Output the [x, y] coordinate of the center of the cell containing the given text.  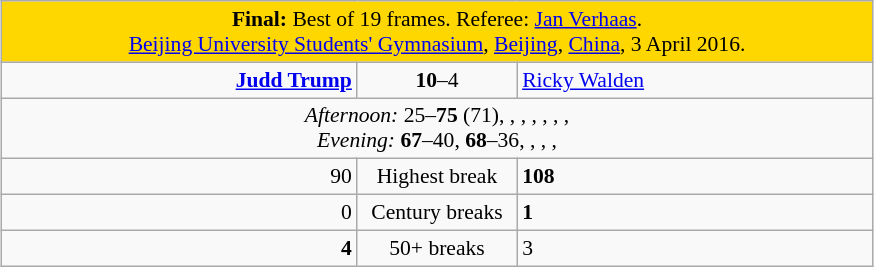
10–4 [437, 80]
4 [180, 248]
3 [694, 248]
0 [180, 213]
1 [694, 213]
Final: Best of 19 frames. Referee: Jan Verhaas.Beijing University Students' Gymnasium, Beijing, China, 3 April 2016. [437, 32]
Ricky Walden [694, 80]
50+ breaks [437, 248]
108 [694, 177]
Judd Trump [180, 80]
90 [180, 177]
Century breaks [437, 213]
Afternoon: 25–75 (71), , , , , , , Evening: 67–40, 68–36, , , , [437, 128]
Highest break [437, 177]
